Output the [X, Y] coordinate of the center of the cell containing the given text.  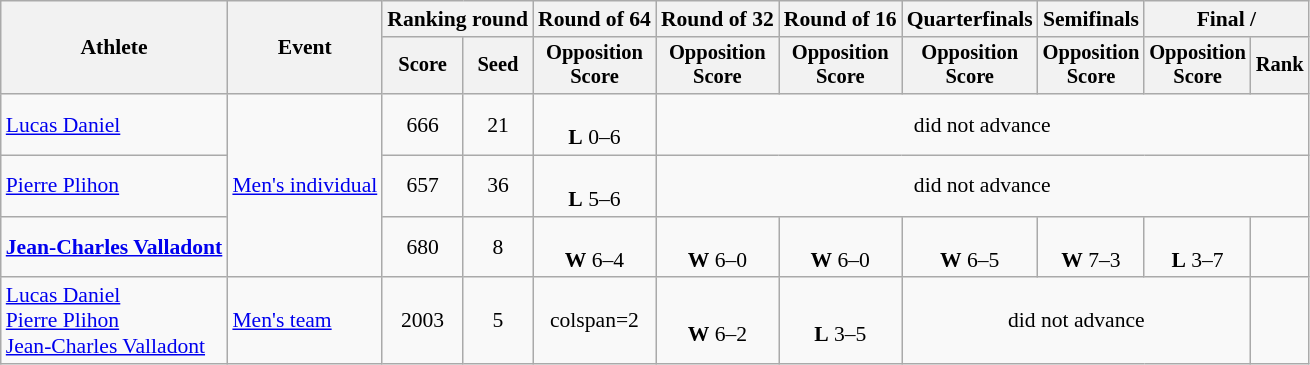
Men's team [304, 322]
680 [422, 248]
657 [422, 186]
Round of 64 [594, 19]
Jean-Charles Valladont [114, 248]
Rank [1280, 66]
666 [422, 124]
Lucas Daniel [114, 124]
L 5–6 [594, 186]
W 6–5 [970, 248]
Athlete [114, 48]
36 [498, 186]
W 7–3 [1092, 248]
Score [422, 66]
21 [498, 124]
W 6–2 [718, 322]
5 [498, 322]
Event [304, 48]
Lucas DanielPierre PlihonJean-Charles Valladont [114, 322]
L 3–5 [840, 322]
Ranking round [458, 19]
Semifinals [1092, 19]
L 0–6 [594, 124]
colspan=2 [594, 322]
W 6–4 [594, 248]
Seed [498, 66]
Men's individual [304, 186]
2003 [422, 322]
L 3–7 [1198, 248]
Pierre Plihon [114, 186]
8 [498, 248]
Final / [1226, 19]
Round of 32 [718, 19]
Quarterfinals [970, 19]
Round of 16 [840, 19]
